Pinpoint the cell where the given text exists, returning its (x, y) midpoint coordinate. 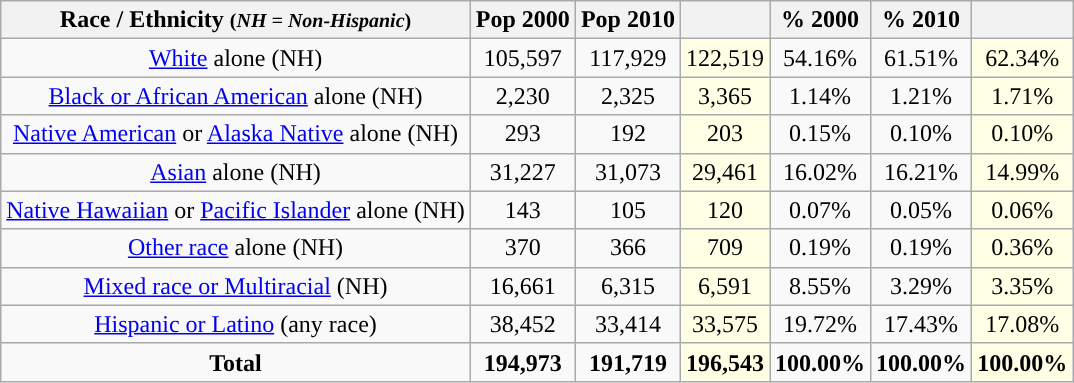
196,543 (724, 362)
370 (522, 248)
16,661 (522, 286)
194,973 (522, 362)
8.55% (820, 286)
Hispanic or Latino (any race) (236, 324)
0.06% (1022, 210)
19.72% (820, 324)
54.16% (820, 58)
3.29% (922, 286)
2,325 (628, 96)
White alone (NH) (236, 58)
0.07% (820, 210)
Mixed race or Multiracial (NH) (236, 286)
Pop 2000 (522, 20)
2,230 (522, 96)
120 (724, 210)
105,597 (522, 58)
1.14% (820, 96)
191,719 (628, 362)
33,575 (724, 324)
293 (522, 134)
Native Hawaiian or Pacific Islander alone (NH) (236, 210)
0.15% (820, 134)
117,929 (628, 58)
29,461 (724, 172)
Other race alone (NH) (236, 248)
143 (522, 210)
0.36% (1022, 248)
16.21% (922, 172)
203 (724, 134)
3,365 (724, 96)
6,591 (724, 286)
0.05% (922, 210)
% 2000 (820, 20)
31,073 (628, 172)
1.71% (1022, 96)
% 2010 (922, 20)
14.99% (1022, 172)
Black or African American alone (NH) (236, 96)
105 (628, 210)
122,519 (724, 58)
31,227 (522, 172)
17.43% (922, 324)
3.35% (1022, 286)
192 (628, 134)
Native American or Alaska Native alone (NH) (236, 134)
17.08% (1022, 324)
1.21% (922, 96)
61.51% (922, 58)
Total (236, 362)
38,452 (522, 324)
Pop 2010 (628, 20)
6,315 (628, 286)
33,414 (628, 324)
366 (628, 248)
62.34% (1022, 58)
Race / Ethnicity (NH = Non-Hispanic) (236, 20)
709 (724, 248)
16.02% (820, 172)
Asian alone (NH) (236, 172)
